Extract the [X, Y] coordinate from the center of the cell holding the provided text.  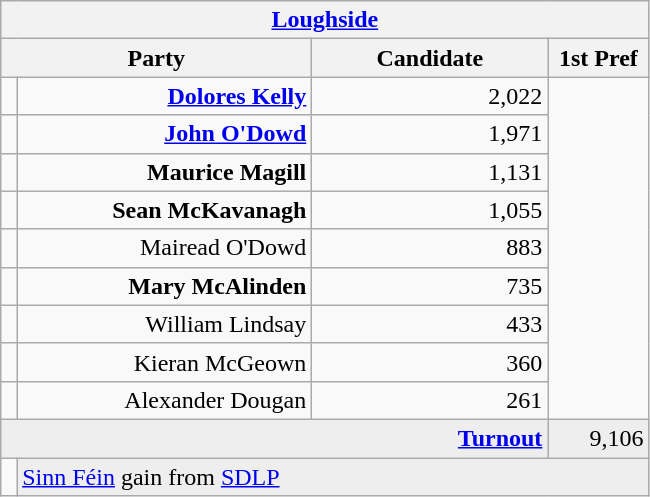
Party [156, 58]
735 [430, 286]
Mairead O'Dowd [164, 248]
Alexander Dougan [164, 400]
Loughside [325, 20]
John O'Dowd [164, 134]
1,131 [430, 172]
Dolores Kelly [164, 96]
883 [430, 248]
Sinn Féin gain from SDLP [333, 477]
1,971 [430, 134]
Turnout [274, 438]
1st Pref [598, 58]
360 [430, 362]
Candidate [430, 58]
433 [430, 324]
1,055 [430, 210]
Mary McAlinden [164, 286]
9,106 [598, 438]
2,022 [430, 96]
William Lindsay [164, 324]
261 [430, 400]
Kieran McGeown [164, 362]
Maurice Magill [164, 172]
Sean McKavanagh [164, 210]
